Identify which cell holds the provided text, then report its [x, y] central coordinate. 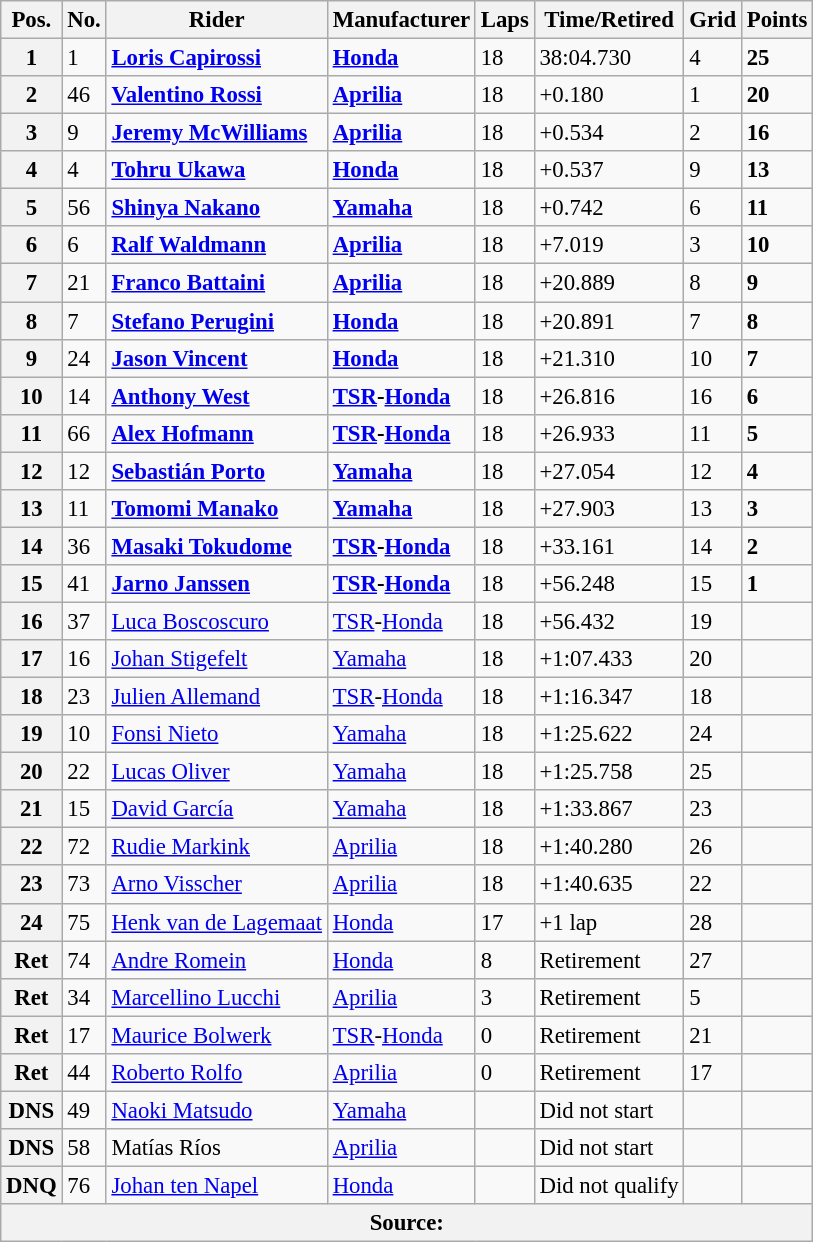
+1:25.622 [609, 734]
Maurice Bolwerk [216, 1035]
+26.816 [609, 396]
Grid [712, 20]
Anthony West [216, 396]
Did not qualify [609, 1185]
Naoki Matsudo [216, 1110]
+0.534 [609, 133]
+20.891 [609, 321]
Tomomi Manako [216, 509]
+27.903 [609, 509]
Johan ten Napel [216, 1185]
David García [216, 809]
37 [84, 621]
26 [712, 847]
58 [84, 1148]
28 [712, 922]
Henk van de Lagemaat [216, 922]
Lucas Oliver [216, 772]
+56.248 [609, 584]
44 [84, 1073]
Andre Romein [216, 960]
+7.019 [609, 245]
Shinya Nakano [216, 208]
+1:40.280 [609, 847]
Jeremy McWilliams [216, 133]
Sebastián Porto [216, 471]
Roberto Rolfo [216, 1073]
+20.889 [609, 283]
+1 lap [609, 922]
Johan Stigefelt [216, 659]
+1:07.433 [609, 659]
+26.933 [609, 433]
Marcellino Lucchi [216, 997]
Jarno Janssen [216, 584]
+1:40.635 [609, 885]
+1:16.347 [609, 697]
DNQ [32, 1185]
+0.180 [609, 95]
Julien Allemand [216, 697]
Franco Battaini [216, 283]
Masaki Tokudome [216, 546]
Alex Hofmann [216, 433]
Rudie Markink [216, 847]
+1:25.758 [609, 772]
Valentino Rossi [216, 95]
56 [84, 208]
Time/Retired [609, 20]
66 [84, 433]
41 [84, 584]
No. [84, 20]
Points [776, 20]
73 [84, 885]
72 [84, 847]
Rider [216, 20]
Source: [407, 1223]
75 [84, 922]
Manufacturer [401, 20]
Jason Vincent [216, 358]
Arno Visscher [216, 885]
Loris Capirossi [216, 58]
+0.742 [609, 208]
38:04.730 [609, 58]
49 [84, 1110]
Tohru Ukawa [216, 170]
+33.161 [609, 546]
Pos. [32, 20]
Ralf Waldmann [216, 245]
27 [712, 960]
34 [84, 997]
+27.054 [609, 471]
46 [84, 95]
+0.537 [609, 170]
Stefano Perugini [216, 321]
+56.432 [609, 621]
Fonsi Nieto [216, 734]
Laps [504, 20]
Matías Ríos [216, 1148]
+1:33.867 [609, 809]
36 [84, 546]
74 [84, 960]
+21.310 [609, 358]
Luca Boscoscuro [216, 621]
76 [84, 1185]
